For the text-containing cell, return its midpoint in (X, Y) coordinate format. 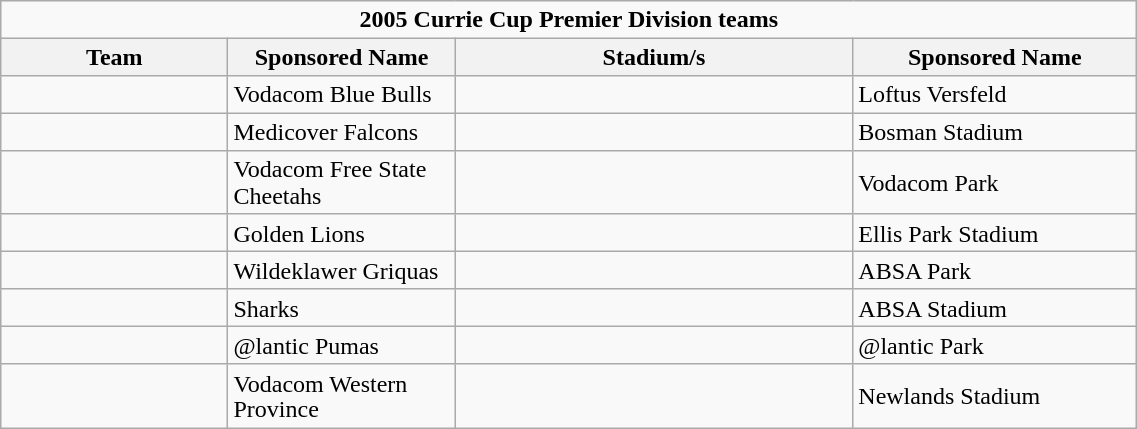
Golden Lions (342, 232)
Loftus Versfeld (995, 94)
Sharks (342, 308)
Team (114, 56)
Vodacom Blue Bulls (342, 94)
Ellis Park Stadium (995, 232)
@lantic Park (995, 346)
Vodacom Free State Cheetahs (342, 183)
2005 Currie Cup Premier Division teams (569, 20)
Vodacom Western Province (342, 396)
Stadium/s (654, 56)
Wildeklawer Griquas (342, 270)
@lantic Pumas (342, 346)
ABSA Stadium (995, 308)
Bosman Stadium (995, 132)
ABSA Park (995, 270)
Vodacom Park (995, 183)
Newlands Stadium (995, 396)
Medicover Falcons (342, 132)
